Determine the (x, y) coordinate at the center of the cell enclosing the given text.  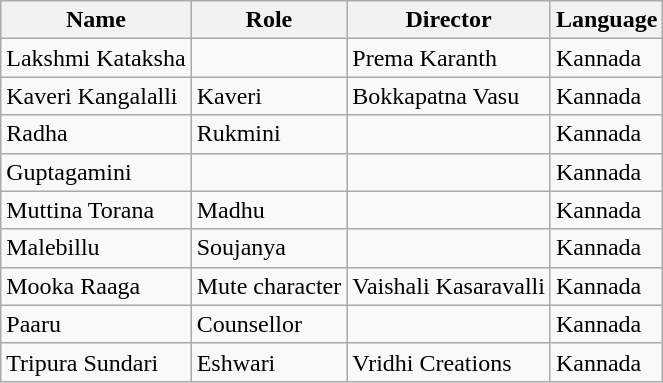
Director (449, 20)
Lakshmi Kataksha (96, 58)
Counsellor (269, 324)
Guptagamini (96, 172)
Mute character (269, 286)
Vridhi Creations (449, 362)
Eshwari (269, 362)
Tripura Sundari (96, 362)
Radha (96, 134)
Prema Karanth (449, 58)
Kaveri Kangalalli (96, 96)
Language (606, 20)
Kaveri (269, 96)
Vaishali Kasaravalli (449, 286)
Malebillu (96, 248)
Soujanya (269, 248)
Rukmini (269, 134)
Madhu (269, 210)
Muttina Torana (96, 210)
Name (96, 20)
Bokkapatna Vasu (449, 96)
Mooka Raaga (96, 286)
Role (269, 20)
Paaru (96, 324)
